Detect which cell encompasses the target text, then output its (X, Y) center coordinate. 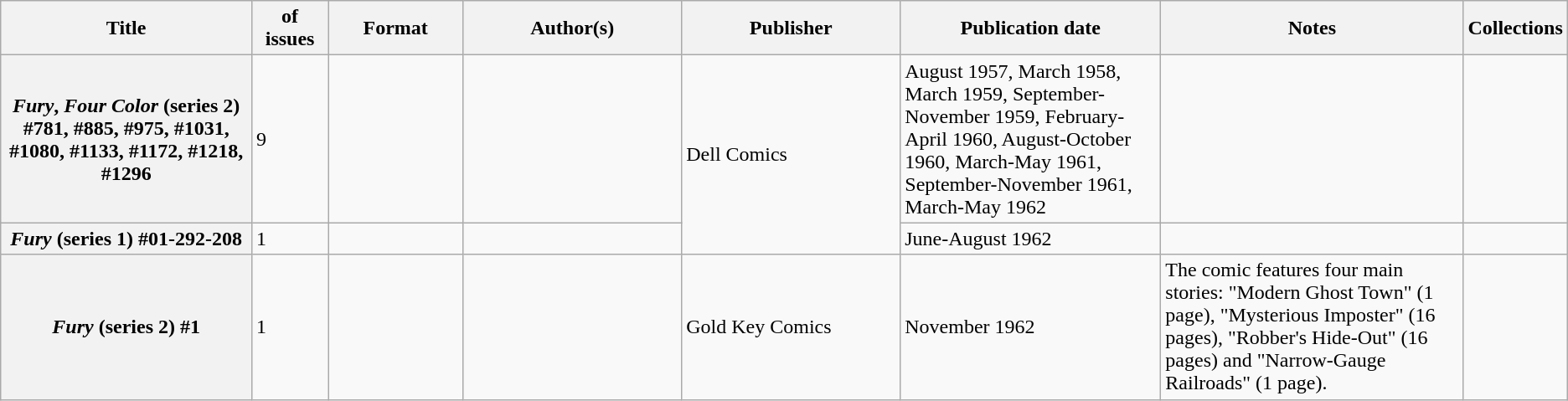
Fury (series 1) #01-292-208 (126, 239)
November 1962 (1030, 326)
Title (126, 28)
June-August 1962 (1030, 239)
9 (290, 139)
Publication date (1030, 28)
Format (395, 28)
Dell Comics (791, 155)
Gold Key Comics (791, 326)
Fury (series 2) #1 (126, 326)
Notes (1312, 28)
of issues (290, 28)
Author(s) (573, 28)
Collections (1515, 28)
Publisher (791, 28)
Fury, Four Color (series 2) #781, #885, #975, #1031, #1080, #1133, #1172, #1218, #1296 (126, 139)
